Capture the cell that displays the provided text and extract its [x, y] central coordinate. 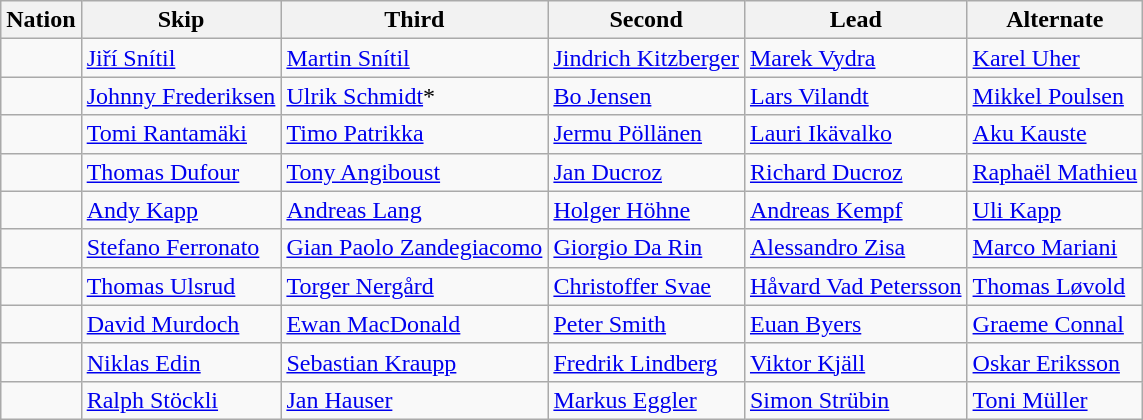
Mikkel Poulsen [1055, 96]
Ulrik Schmidt* [414, 96]
Lars Vilandt [856, 96]
Timo Patrikka [414, 134]
Alternate [1055, 20]
Thomas Dufour [181, 172]
Jan Hauser [414, 400]
Jermu Pöllänen [646, 134]
Graeme Connal [1055, 324]
Nation [41, 20]
Jiří Snítil [181, 58]
Thomas Ulsrud [181, 286]
Lauri Ikävalko [856, 134]
Jan Ducroz [646, 172]
Marco Mariani [1055, 248]
Bo Jensen [646, 96]
Ralph Stöckli [181, 400]
Karel Uher [1055, 58]
Holger Höhne [646, 210]
Thomas Løvold [1055, 286]
Andy Kapp [181, 210]
Aku Kauste [1055, 134]
Raphaël Mathieu [1055, 172]
Stefano Ferronato [181, 248]
David Murdoch [181, 324]
Simon Strübin [856, 400]
Jindrich Kitzberger [646, 58]
Martin Snítil [414, 58]
Tony Angiboust [414, 172]
Third [414, 20]
Peter Smith [646, 324]
Fredrik Lindberg [646, 362]
Alessandro Zisa [856, 248]
Toni Müller [1055, 400]
Torger Nergård [414, 286]
Uli Kapp [1055, 210]
Andreas Lang [414, 210]
Sebastian Kraupp [414, 362]
Viktor Kjäll [856, 362]
Johnny Frederiksen [181, 96]
Tomi Rantamäki [181, 134]
Gian Paolo Zandegiacomo [414, 248]
Niklas Edin [181, 362]
Second [646, 20]
Markus Eggler [646, 400]
Andreas Kempf [856, 210]
Christoffer Svae [646, 286]
Håvard Vad Petersson [856, 286]
Giorgio Da Rin [646, 248]
Lead [856, 20]
Marek Vydra [856, 58]
Richard Ducroz [856, 172]
Euan Byers [856, 324]
Ewan MacDonald [414, 324]
Skip [181, 20]
Oskar Eriksson [1055, 362]
